Scan for the cell matching the given text and deliver its [X, Y] coordinate at center. 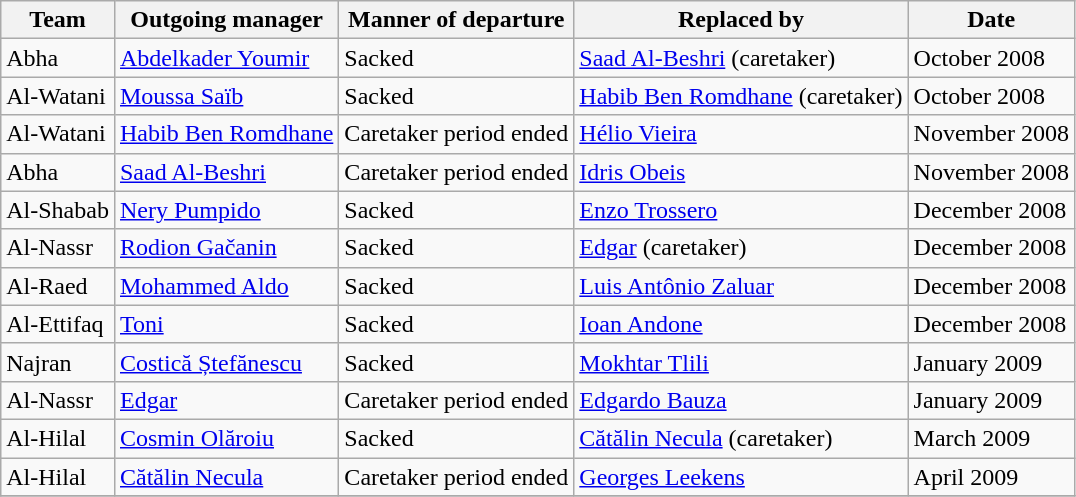
Manner of departure [456, 20]
March 2009 [991, 438]
Mohammed Aldo [226, 286]
Enzo Trossero [741, 210]
Toni [226, 324]
April 2009 [991, 477]
Cătălin Necula (caretaker) [741, 438]
Abdelkader Youmir [226, 58]
Ioan Andone [741, 324]
Al-Raed [58, 286]
Cosmin Olăroiu [226, 438]
Costică Ștefănescu [226, 362]
Rodion Gačanin [226, 248]
Najran [58, 362]
Mokhtar Tlili [741, 362]
Saad Al-Beshri [226, 172]
Date [991, 20]
Team [58, 20]
Al-Ettifaq [58, 324]
Edgar (caretaker) [741, 248]
Moussa Saïb [226, 96]
Al-Shabab [58, 210]
Habib Ben Romdhane [226, 134]
Outgoing manager [226, 20]
Replaced by [741, 20]
Georges Leekens [741, 477]
Saad Al-Beshri (caretaker) [741, 58]
Edgar [226, 400]
Idris Obeis [741, 172]
Luis Antônio Zaluar [741, 286]
Edgardo Bauza [741, 400]
Hélio Vieira [741, 134]
Habib Ben Romdhane (caretaker) [741, 96]
Nery Pumpido [226, 210]
Cătălin Necula [226, 477]
